Provide the [X, Y] coordinate of the cell's center where the given text is located.  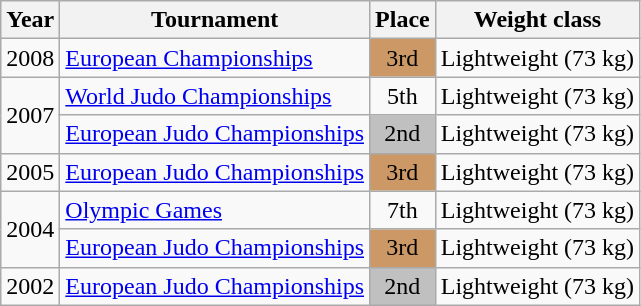
5th [403, 96]
2008 [30, 58]
2005 [30, 172]
Weight class [537, 20]
Tournament [215, 20]
2004 [30, 229]
Olympic Games [215, 210]
Year [30, 20]
2002 [30, 286]
European Championships [215, 58]
7th [403, 210]
World Judo Championships [215, 96]
Place [403, 20]
2007 [30, 115]
